Provide the [x, y] coordinate of the cell's center where the given text is located.  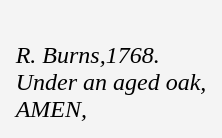
R. Burns,1768. Under an aged oak, AMEN, [112, 69]
